Search for the cell housing the specified text and yield its (x, y) center coordinate. 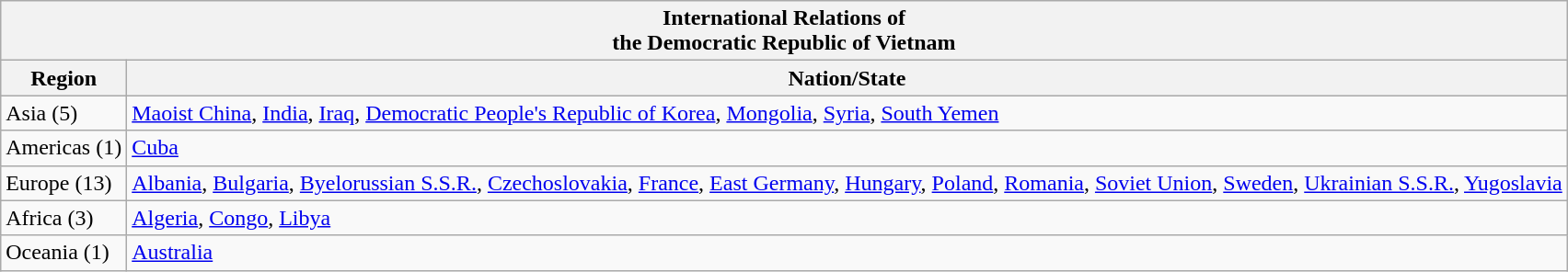
Americas (1) (64, 148)
Oceania (1) (64, 253)
Region (64, 78)
Cuba (847, 148)
Maoist China, India, Iraq, Democratic People's Republic of Korea, Mongolia, Syria, South Yemen (847, 113)
Africa (3) (64, 218)
Australia (847, 253)
Algeria, Congo, Libya (847, 218)
Asia (5) (64, 113)
Europe (13) (64, 183)
Nation/State (847, 78)
International Relations of the Democratic Republic of Vietnam (784, 31)
